For the text-containing cell, return its midpoint in [X, Y] coordinate format. 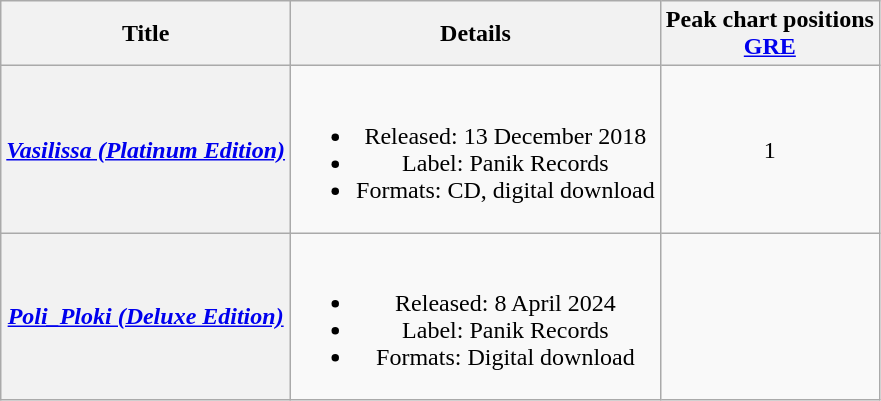
1 [770, 150]
Title [146, 34]
Released: 13 December 2018Label: Panik RecordsFormats: CD, digital download [476, 150]
Peak chart positionsGRE [770, 34]
Poli_Ploki (Deluxe Edition) [146, 316]
Vasilissa (Platinum Edition) [146, 150]
Released: 8 April 2024Label: Panik RecordsFormats: Digital download [476, 316]
Details [476, 34]
